Search for the cell housing the specified text and yield its (x, y) center coordinate. 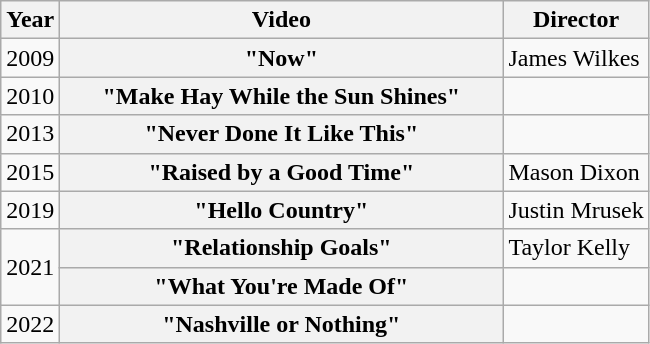
"Make Hay While the Sun Shines" (282, 96)
Year (30, 20)
"Relationship Goals" (282, 248)
"Never Done It Like This" (282, 134)
Director (576, 20)
"Hello Country" (282, 210)
2022 (30, 324)
2015 (30, 172)
2021 (30, 267)
"What You're Made Of" (282, 286)
Justin Mrusek (576, 210)
2019 (30, 210)
2009 (30, 58)
Video (282, 20)
"Raised by a Good Time" (282, 172)
"Now" (282, 58)
"Nashville or Nothing" (282, 324)
2010 (30, 96)
Taylor Kelly (576, 248)
James Wilkes (576, 58)
2013 (30, 134)
Mason Dixon (576, 172)
